Extract the [X, Y] coordinate from the center of the cell holding the provided text.  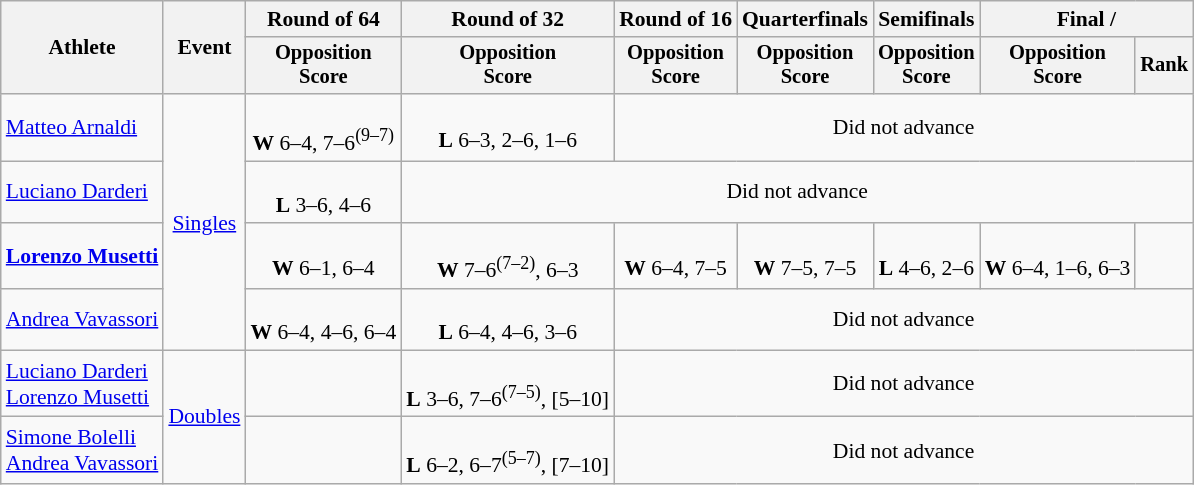
W 7–5, 7–5 [805, 256]
Round of 32 [508, 19]
L 6–2, 6–7(5–7), [7–10] [508, 450]
L 6–4, 4–6, 3–6 [508, 320]
Round of 16 [676, 19]
W 7–6(7–2), 6–3 [508, 256]
L 6–3, 2–6, 1–6 [508, 128]
Luciano DarderiLorenzo Musetti [82, 384]
L 3–6, 7–6(7–5), [5–10] [508, 384]
W 6–4, 4–6, 6–4 [323, 320]
Event [204, 48]
W 6–1, 6–4 [323, 256]
W 6–4, 7–5 [676, 256]
L 4–6, 2–6 [926, 256]
Round of 64 [323, 19]
W 6–4, 1–6, 6–3 [1058, 256]
L 3–6, 4–6 [323, 192]
Matteo Arnaldi [82, 128]
Lorenzo Musetti [82, 256]
Semifinals [926, 19]
Simone BolelliAndrea Vavassori [82, 450]
Athlete [82, 48]
Luciano Darderi [82, 192]
W 6–4, 7–6(9–7) [323, 128]
Andrea Vavassori [82, 320]
Rank [1164, 66]
Quarterfinals [805, 19]
Final / [1086, 19]
Singles [204, 222]
Doubles [204, 417]
